Provide the [x, y] coordinate of the cell's center where the given text is located.  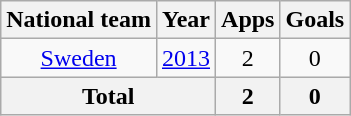
Apps [248, 20]
Year [186, 20]
Sweden [79, 58]
Total [108, 96]
National team [79, 20]
Goals [315, 20]
2013 [186, 58]
